Determine the (X, Y) coordinate at the center of the cell enclosing the given text.  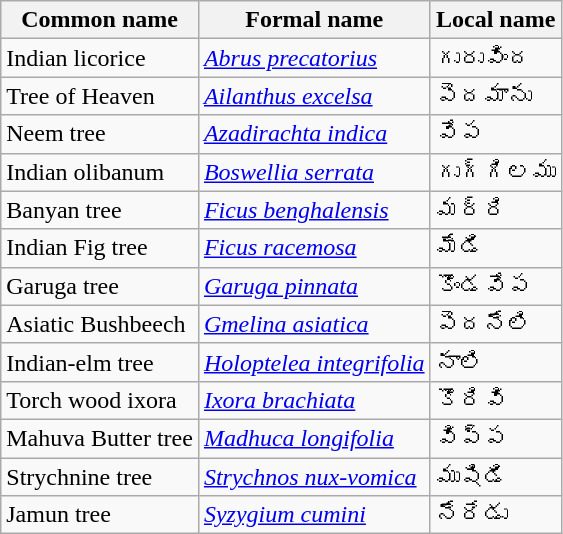
Banyan tree (100, 210)
నేరేడు (496, 515)
Common name (100, 20)
వేప (496, 134)
మేడి (496, 248)
Formal name (314, 20)
Neem tree (100, 134)
Holoptelea integrifolia (314, 362)
Strychnine tree (100, 477)
పెదనేలి (496, 324)
కొరివి (496, 400)
కొండవేప (496, 286)
నాలి (496, 362)
మర్రి (496, 210)
Syzygium cumini (314, 515)
Garuga pinnata (314, 286)
Abrus precatorius (314, 58)
Madhuca longifolia (314, 438)
Jamun tree (100, 515)
పెదమాను (496, 96)
Ficus racemosa (314, 248)
Mahuva Butter tree (100, 438)
Garuga tree (100, 286)
Ixora brachiata (314, 400)
విప్ప (496, 438)
Ailanthus excelsa (314, 96)
Asiatic Bushbeech (100, 324)
గురువింద (496, 58)
Ficus benghalensis (314, 210)
Torch wood ixora (100, 400)
Boswellia serrata (314, 172)
Indian-elm tree (100, 362)
Strychnos nux-vomica (314, 477)
Indian Fig tree (100, 248)
Gmelina asiatica (314, 324)
ముషిడి (496, 477)
Indian olibanum (100, 172)
Local name (496, 20)
గుగ్గిలము (496, 172)
Tree of Heaven (100, 96)
Azadirachta indica (314, 134)
Indian licorice (100, 58)
